Locate the cell with the specified text and output its [x, y] center coordinate. 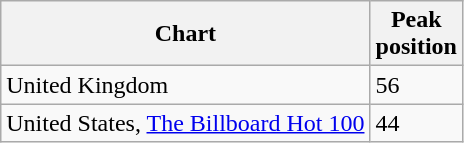
56 [416, 85]
Chart [186, 34]
Peakposition [416, 34]
44 [416, 123]
United States, The Billboard Hot 100 [186, 123]
United Kingdom [186, 85]
